Search for the cell housing the specified text and yield its [x, y] center coordinate. 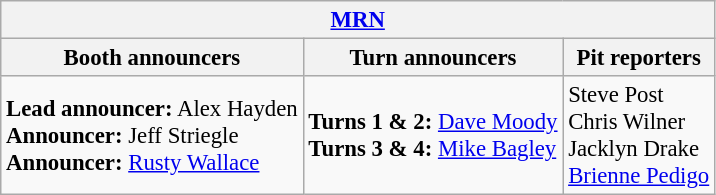
Lead announcer: Alex HaydenAnnouncer: Jeff StriegleAnnouncer: Rusty Wallace [152, 136]
MRN [358, 20]
Turns 1 & 2: Dave MoodyTurns 3 & 4: Mike Bagley [433, 136]
Pit reporters [639, 58]
Turn announcers [433, 58]
Booth announcers [152, 58]
Steve PostChris WilnerJacklyn DrakeBrienne Pedigo [639, 136]
